Detect which cell encompasses the target text, then output its (x, y) center coordinate. 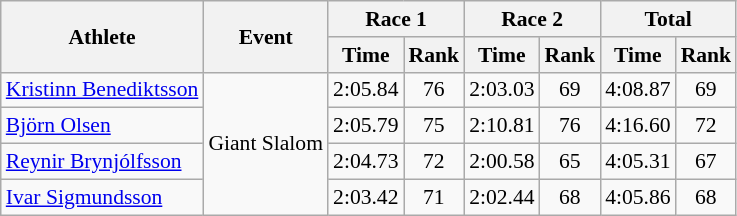
2:05.79 (366, 126)
2:05.84 (366, 90)
Giant Slalom (266, 143)
Ivar Sigmundsson (102, 197)
Reynir Brynjólfsson (102, 162)
Björn Olsen (102, 126)
4:05.31 (638, 162)
2:03.42 (366, 197)
2:03.03 (502, 90)
2:10.81 (502, 126)
2:04.73 (366, 162)
Total (668, 19)
Race 1 (396, 19)
2:02.44 (502, 197)
Kristinn Benediktsson (102, 90)
Race 2 (532, 19)
2:00.58 (502, 162)
65 (570, 162)
Event (266, 36)
4:16.60 (638, 126)
75 (434, 126)
71 (434, 197)
Athlete (102, 36)
4:08.87 (638, 90)
67 (706, 162)
4:05.86 (638, 197)
